From the cell containing the given text, extract its center point as [X, Y] coordinate. 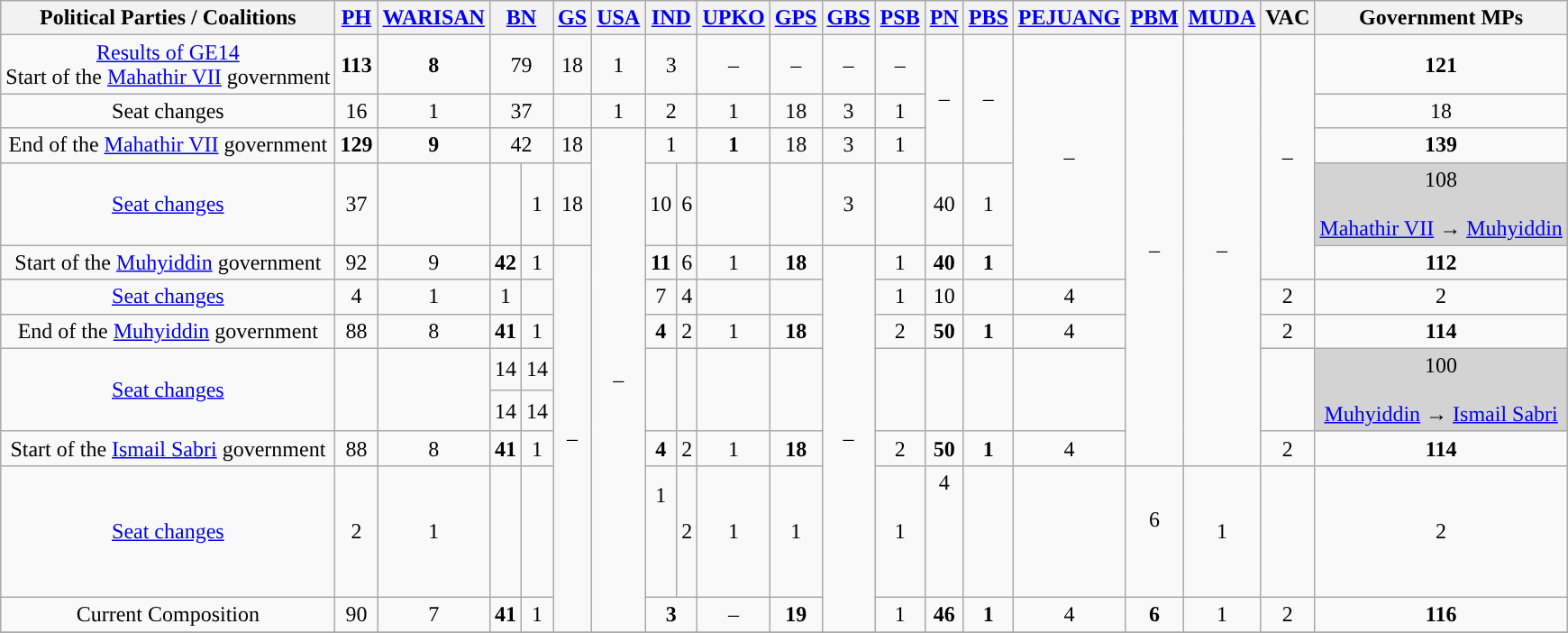
139 [1442, 145]
BN [521, 18]
USA [618, 18]
79 [521, 65]
PBS [988, 18]
92 [357, 262]
VAC [1288, 18]
GBS [849, 18]
PBM [1154, 18]
121 [1442, 65]
11 [661, 262]
End of the Muhyiddin government [168, 331]
WARISAN [433, 18]
16 [357, 111]
100 Muhyiddin → Ismail Sabri [1442, 390]
108 Mahathir VII → Muhyiddin [1442, 204]
129 [357, 145]
Start of the Muhyiddin government [168, 262]
Results of GE14 Start of the Mahathir VII government [168, 65]
GS [573, 18]
Current Composition [168, 614]
90 [357, 614]
Start of the Ismail Sabri government [168, 448]
PN [944, 18]
PH [357, 18]
116 [1442, 614]
Political Parties / Coalitions [168, 18]
PEJUANG [1069, 18]
19 [796, 614]
UPKO [734, 18]
MUDA [1222, 18]
PSB [899, 18]
GPS [796, 18]
Government MPs [1442, 18]
113 [357, 65]
End of the Mahathir VII government [168, 145]
IND [671, 18]
46 [944, 614]
112 [1442, 262]
